Scan for the cell matching the given text and deliver its [x, y] coordinate at center. 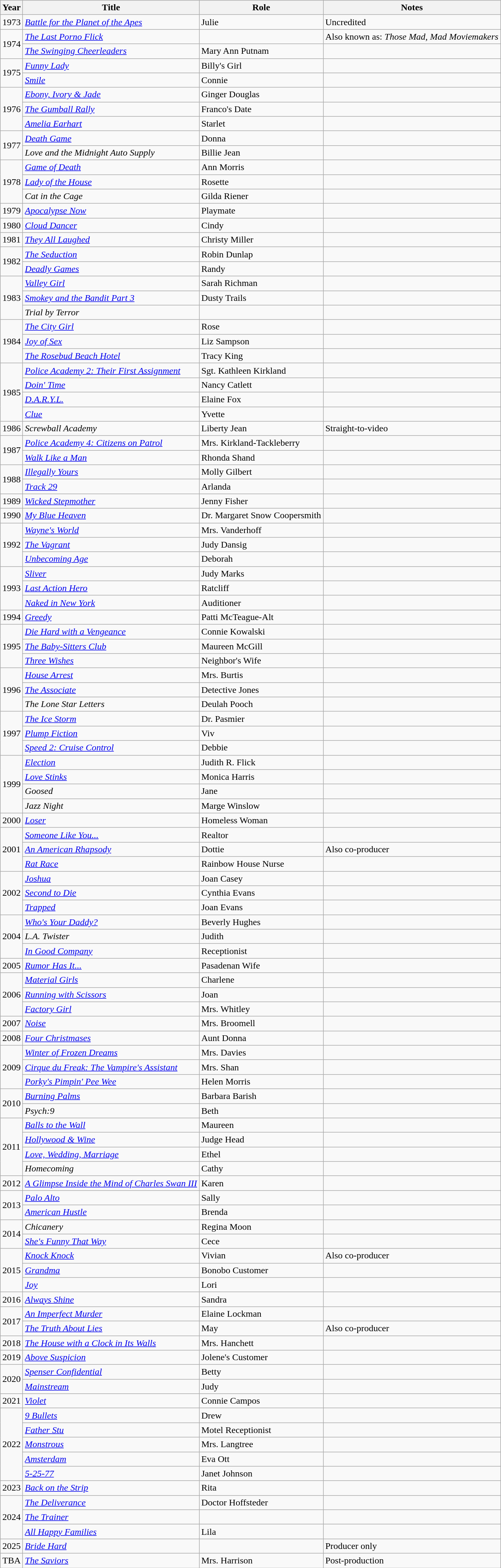
1974 [11, 44]
Rainbow House Nurse [261, 864]
Role [261, 8]
Marge Winslow [261, 806]
Joan [261, 994]
Regina Moon [261, 1227]
Cece [261, 1241]
Last Action Hero [111, 588]
2011 [11, 1147]
1995 [11, 646]
Mrs. Shan [261, 1067]
Beth [261, 1111]
Bride Hard [111, 1546]
Balls to the Wall [111, 1125]
Joan Evans [261, 908]
Noise [111, 1023]
Above Suspicion [111, 1358]
1993 [11, 588]
2004 [11, 937]
Grandma [111, 1270]
Rosette [261, 182]
Gilda Riener [261, 196]
Sgt. Kathleen Kirkland [261, 370]
Monica Harris [261, 777]
Title [111, 8]
2005 [11, 966]
Trapped [111, 908]
2002 [11, 893]
Mrs. Kirkland-Tackleberry [261, 443]
2015 [11, 1270]
Running with Scissors [111, 994]
Mrs. Harrison [261, 1560]
1981 [11, 240]
Christy Miller [261, 240]
1978 [11, 182]
Mrs. Davies [261, 1052]
Sally [261, 1198]
Producer only [412, 1546]
Mary Ann Putnam [261, 51]
Wicked Stepmother [111, 501]
Helen Morris [261, 1081]
Connie Kowalski [261, 631]
Trial by Terror [111, 312]
Game of Death [111, 167]
Franco's Date [261, 109]
2000 [11, 820]
Sarah Richman [261, 283]
Chicanery [111, 1227]
Greedy [111, 617]
2017 [11, 1321]
Deadly Games [111, 269]
Judy Marks [261, 574]
2007 [11, 1023]
Loser [111, 820]
In Good Company [111, 951]
Clue [111, 414]
Sandra [261, 1299]
Dusty Trails [261, 298]
2008 [11, 1038]
Auditioner [261, 602]
Porky's Pimpin' Pee Wee [111, 1081]
Ginger Douglas [261, 95]
1983 [11, 298]
Cynthia Evans [261, 893]
Post-production [412, 1560]
2021 [11, 1401]
1980 [11, 225]
Doin' Time [111, 385]
Charlene [261, 980]
Speed 2: Cruise Control [111, 748]
Psych:9 [111, 1111]
Someone Like You... [111, 835]
Judith [261, 937]
1990 [11, 516]
Maureen McGill [261, 646]
She's Funny That Way [111, 1241]
Knock Knock [111, 1256]
The House with a Clock in Its Walls [111, 1343]
Lori [261, 1285]
Bonobo Customer [261, 1270]
Rhonda Shand [261, 458]
Karen [261, 1183]
2001 [11, 849]
2006 [11, 994]
Billy's Girl [261, 66]
Elaine Lockman [261, 1314]
Amsterdam [111, 1459]
Smokey and the Bandit Part 3 [111, 298]
Realtor [261, 835]
1973 [11, 22]
Uncredited [412, 22]
Track 29 [111, 487]
1997 [11, 733]
Doctor Hoffsteder [261, 1502]
Sliver [111, 574]
Debbie [261, 748]
Liberty Jean [261, 429]
2024 [11, 1517]
1984 [11, 341]
Jazz Night [111, 806]
All Happy Families [111, 1531]
Eva Ott [261, 1459]
The Deliverance [111, 1502]
Monstrous [111, 1444]
Notes [412, 8]
Dr. Margaret Snow Coopersmith [261, 516]
Elaine Fox [261, 399]
1992 [11, 545]
Spenser Confidential [111, 1372]
Straight-to-video [412, 429]
Back on the Strip [111, 1488]
Mrs. Burtis [261, 675]
Cat in the Cage [111, 196]
Mrs. Vanderhoff [261, 530]
Barbara Barish [261, 1096]
The Swinging Cheerleaders [111, 51]
The Associate [111, 690]
Vivian [261, 1256]
Pasadenan Wife [261, 966]
Screwball Academy [111, 429]
Motel Receptionist [261, 1430]
5-25-77 [111, 1473]
Lady of the House [111, 182]
Four Christmases [111, 1038]
Rat Race [111, 864]
Three Wishes [111, 661]
Walk Like a Man [111, 458]
Ratcliff [261, 588]
1987 [11, 450]
Ethel [261, 1154]
Who's Your Daddy? [111, 922]
Maureen [261, 1125]
Ebony, Ivory & Jade [111, 95]
Rose [261, 327]
The Rosebud Beach Hotel [111, 356]
A Glimpse Inside the Mind of Charles Swan III [111, 1183]
Winter of Frozen Dreams [111, 1052]
2025 [11, 1546]
Illegally Yours [111, 472]
Arlanda [261, 487]
Aunt Donna [261, 1038]
Naked in New York [111, 602]
1999 [11, 784]
Wayne's World [111, 530]
Nancy Catlett [261, 385]
Die Hard with a Vengeance [111, 631]
Also known as: Those Mad, Mad Moviemakers [412, 37]
The Seduction [111, 254]
Playmate [261, 211]
Election [111, 762]
2019 [11, 1358]
1986 [11, 429]
Second to Die [111, 893]
Mrs. Broomell [261, 1023]
2020 [11, 1379]
Amelia Earhart [111, 124]
Joy [111, 1285]
9 Bullets [111, 1415]
Tracy King [261, 356]
Joy of Sex [111, 341]
Goosed [111, 791]
Valley Girl [111, 283]
Jenny Fisher [261, 501]
Love Stinks [111, 777]
Deborah [261, 559]
Jolene's Customer [261, 1358]
2009 [11, 1067]
The Ice Storm [111, 719]
Judy Dansig [261, 545]
Death Game [111, 138]
Palo Alto [111, 1198]
The Gumball Rally [111, 109]
The Lone Star Letters [111, 704]
Betty [261, 1372]
Joan Casey [261, 878]
Funny Lady [111, 66]
1976 [11, 109]
1982 [11, 262]
Mrs. Whitley [261, 1009]
1975 [11, 73]
American Hustle [111, 1212]
The Vagrant [111, 545]
House Arrest [111, 675]
Molly Gilbert [261, 472]
Beverly Hughes [261, 922]
My Blue Heaven [111, 516]
Rita [261, 1488]
The Trainer [111, 1517]
An Imperfect Murder [111, 1314]
Starlet [261, 124]
2013 [11, 1205]
Rumor Has It... [111, 966]
The Last Porno Flick [111, 37]
Material Girls [111, 980]
Burning Palms [111, 1096]
D.A.R.Y.L. [111, 399]
1989 [11, 501]
Deulah Pooch [261, 704]
Ann Morris [261, 167]
2014 [11, 1234]
Factory Girl [111, 1009]
Homecoming [111, 1169]
Judge Head [261, 1140]
The Truth About Lies [111, 1328]
Cathy [261, 1169]
Brenda [261, 1212]
Cloud Dancer [111, 225]
Neighbor's Wife [261, 661]
Randy [261, 269]
The Saviors [111, 1560]
Dottie [261, 849]
Joshua [111, 878]
Liz Sampson [261, 341]
Drew [261, 1415]
The Baby-Sitters Club [111, 646]
Patti McTeague-Alt [261, 617]
1988 [11, 479]
Love, Wedding, Marriage [111, 1154]
Lila [261, 1531]
They All Laughed [111, 240]
2010 [11, 1103]
Viv [261, 733]
1996 [11, 690]
Dr. Pasmier [261, 719]
Smile [111, 80]
Cirque du Freak: The Vampire's Assistant [111, 1067]
Plump Fiction [111, 733]
Jane [261, 791]
2012 [11, 1183]
Apocalypse Now [111, 211]
Mainstream [111, 1386]
Battle for the Planet of the Apes [111, 22]
2016 [11, 1299]
Always Shine [111, 1299]
An American Rhapsody [111, 849]
Robin Dunlap [261, 254]
2023 [11, 1488]
May [261, 1328]
Judy [261, 1386]
Yvette [261, 414]
Police Academy 4: Citizens on Patrol [111, 443]
1977 [11, 145]
Police Academy 2: Their First Assignment [111, 370]
Year [11, 8]
Homeless Woman [261, 820]
Hollywood & Wine [111, 1140]
2022 [11, 1444]
Love and the Midnight Auto Supply [111, 153]
Donna [261, 138]
Violet [111, 1401]
1979 [11, 211]
Connie Campos [261, 1401]
1994 [11, 617]
2018 [11, 1343]
L.A. Twister [111, 937]
Receptionist [261, 951]
Unbecoming Age [111, 559]
1985 [11, 392]
Janet Johnson [261, 1473]
Billie Jean [261, 153]
Mrs. Langtree [261, 1444]
Julie [261, 22]
The City Girl [111, 327]
TBA [11, 1560]
Connie [261, 80]
Judith R. Flick [261, 762]
Father Stu [111, 1430]
Detective Jones [261, 690]
Mrs. Hanchett [261, 1343]
Cindy [261, 225]
